Detect which cell encompasses the target text, then output its (X, Y) center coordinate. 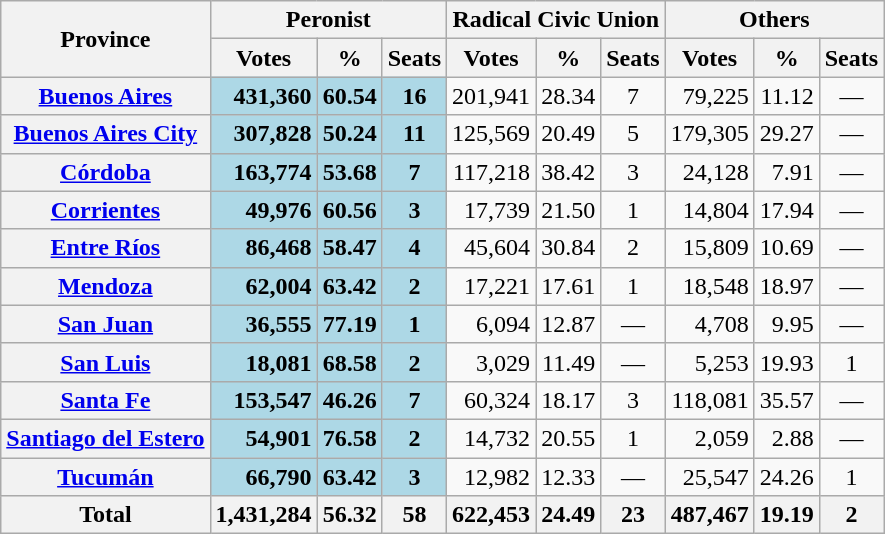
Others (774, 20)
5,253 (710, 362)
36,555 (264, 324)
50.24 (350, 134)
Radical Civic Union (556, 20)
Entre Ríos (106, 248)
7.91 (786, 172)
Córdoba (106, 172)
4 (414, 248)
Peronist (328, 20)
20.55 (568, 438)
60.54 (350, 96)
17.94 (786, 210)
60.56 (350, 210)
62,004 (264, 286)
53.68 (350, 172)
66,790 (264, 477)
5 (633, 134)
622,453 (492, 515)
Buenos Aires (106, 96)
46.26 (350, 400)
118,081 (710, 400)
58.47 (350, 248)
23 (633, 515)
San Luis (106, 362)
Santiago del Estero (106, 438)
3,029 (492, 362)
163,774 (264, 172)
76.58 (350, 438)
54,901 (264, 438)
Tucumán (106, 477)
77.19 (350, 324)
19.19 (786, 515)
18.17 (568, 400)
Mendoza (106, 286)
12.87 (568, 324)
11.12 (786, 96)
201,941 (492, 96)
117,218 (492, 172)
Santa Fe (106, 400)
79,225 (710, 96)
29.27 (786, 134)
28.34 (568, 96)
18,081 (264, 362)
487,467 (710, 515)
68.58 (350, 362)
12,982 (492, 477)
19.93 (786, 362)
Corrientes (106, 210)
179,305 (710, 134)
Province (106, 39)
45,604 (492, 248)
17,739 (492, 210)
58 (414, 515)
38.42 (568, 172)
431,360 (264, 96)
60,324 (492, 400)
307,828 (264, 134)
24.26 (786, 477)
21.50 (568, 210)
14,804 (710, 210)
125,569 (492, 134)
25,547 (710, 477)
18.97 (786, 286)
12.33 (568, 477)
35.57 (786, 400)
30.84 (568, 248)
10.69 (786, 248)
17,221 (492, 286)
11.49 (568, 362)
49,976 (264, 210)
9.95 (786, 324)
Buenos Aires City (106, 134)
11 (414, 134)
4,708 (710, 324)
153,547 (264, 400)
1,431,284 (264, 515)
86,468 (264, 248)
2.88 (786, 438)
Total (106, 515)
6,094 (492, 324)
24,128 (710, 172)
15,809 (710, 248)
2,059 (710, 438)
56.32 (350, 515)
20.49 (568, 134)
16 (414, 96)
18,548 (710, 286)
14,732 (492, 438)
17.61 (568, 286)
San Juan (106, 324)
24.49 (568, 515)
